Scan for the cell matching the given text and deliver its [x, y] coordinate at center. 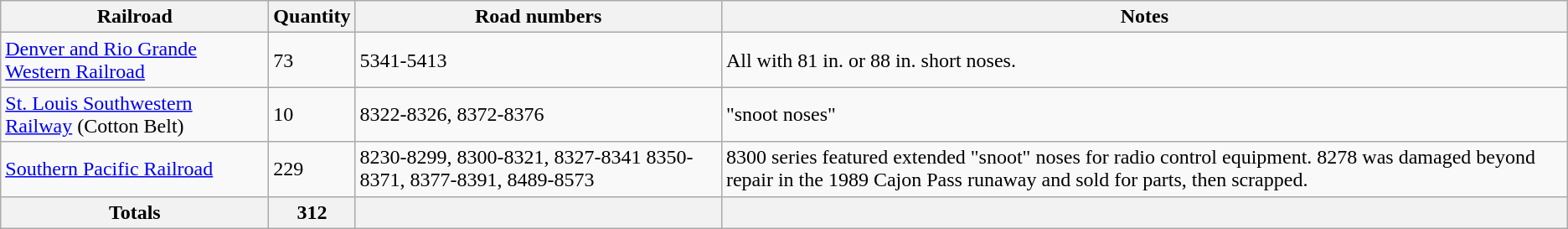
229 [312, 169]
St. Louis Southwestern Railway (Cotton Belt) [135, 114]
5341-5413 [538, 60]
10 [312, 114]
Railroad [135, 17]
Quantity [312, 17]
Road numbers [538, 17]
8230-8299, 8300-8321, 8327-8341 8350-8371, 8377-8391, 8489-8573 [538, 169]
Southern Pacific Railroad [135, 169]
Notes [1144, 17]
"snoot noses" [1144, 114]
All with 81 in. or 88 in. short noses. [1144, 60]
8322-8326, 8372-8376 [538, 114]
Denver and Rio Grande Western Railroad [135, 60]
73 [312, 60]
312 [312, 212]
Totals [135, 212]
